Search for the cell housing the specified text and yield its (X, Y) center coordinate. 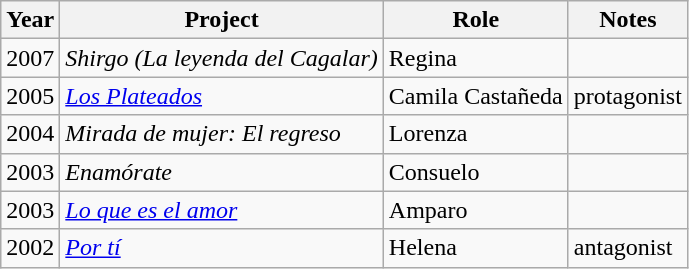
Mirada de mujer: El regreso (222, 134)
Amparo (476, 210)
2007 (30, 58)
Los Plateados (222, 96)
Por tí (222, 248)
Notes (628, 20)
2002 (30, 248)
Regina (476, 58)
Lorenza (476, 134)
Camila Castañeda (476, 96)
Consuelo (476, 172)
2005 (30, 96)
Enamórate (222, 172)
Project (222, 20)
2004 (30, 134)
protagonist (628, 96)
Lo que es el amor (222, 210)
Shirgo (La leyenda del Cagalar) (222, 58)
Year (30, 20)
Role (476, 20)
Helena (476, 248)
antagonist (628, 248)
